Identify which cell holds the provided text, then report its (X, Y) central coordinate. 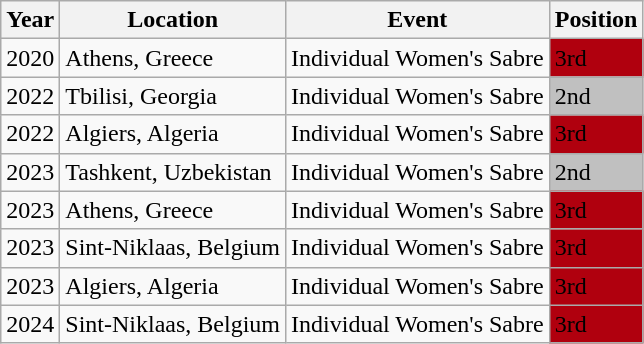
Position (596, 20)
2024 (30, 324)
Tbilisi, Georgia (173, 96)
2020 (30, 58)
Tashkent, Uzbekistan (173, 172)
Event (418, 20)
Location (173, 20)
Year (30, 20)
